Search for the cell housing the specified text and yield its [x, y] center coordinate. 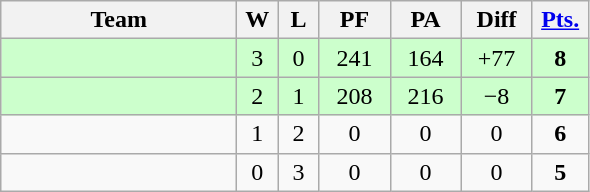
−8 [496, 96]
Team [119, 20]
6 [560, 134]
241 [354, 58]
+77 [496, 58]
Diff [496, 20]
L [298, 20]
216 [426, 96]
PA [426, 20]
5 [560, 172]
W [258, 20]
164 [426, 58]
208 [354, 96]
7 [560, 96]
Pts. [560, 20]
PF [354, 20]
8 [560, 58]
